Return the (x, y) coordinate for the center point of the cell that contains the specified text.  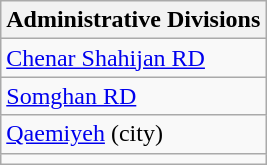
Administrative Divisions (134, 20)
Somghan RD (134, 96)
Qaemiyeh (city) (134, 134)
Chenar Shahijan RD (134, 58)
